Provide the [X, Y] coordinate of the cell's center where the given text is located.  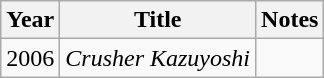
Year [30, 20]
2006 [30, 58]
Title [158, 20]
Crusher Kazuyoshi [158, 58]
Notes [290, 20]
